For the text-containing cell, return its midpoint in [X, Y] coordinate format. 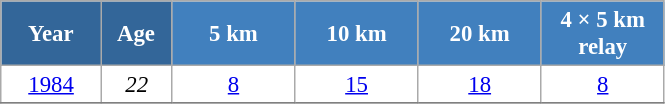
18 [480, 85]
15 [356, 85]
1984 [52, 85]
Age [136, 34]
5 km [234, 34]
Year [52, 34]
20 km [480, 34]
4 × 5 km relay [602, 34]
22 [136, 85]
10 km [356, 34]
